For the text-containing cell, return its midpoint in (X, Y) coordinate format. 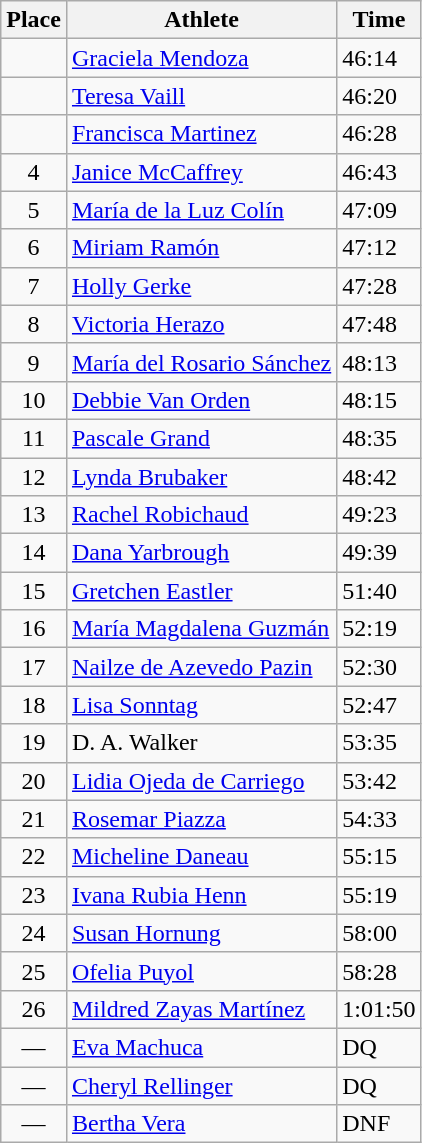
María de la Luz Colín (201, 210)
6 (34, 248)
46:43 (379, 172)
52:30 (379, 667)
48:42 (379, 477)
Janice McCaffrey (201, 172)
48:15 (379, 400)
16 (34, 629)
Holly Gerke (201, 286)
13 (34, 515)
46:28 (379, 134)
55:19 (379, 895)
23 (34, 895)
María del Rosario Sánchez (201, 362)
1:01:50 (379, 1009)
46:14 (379, 58)
22 (34, 857)
55:15 (379, 857)
48:35 (379, 438)
Lynda Brubaker (201, 477)
María Magdalena Guzmán (201, 629)
Gretchen Eastler (201, 591)
11 (34, 438)
4 (34, 172)
51:40 (379, 591)
52:47 (379, 705)
Teresa Vaill (201, 96)
7 (34, 286)
21 (34, 819)
Time (379, 20)
47:09 (379, 210)
58:00 (379, 933)
Debbie Van Orden (201, 400)
17 (34, 667)
15 (34, 591)
Pascale Grand (201, 438)
Athlete (201, 20)
52:19 (379, 629)
Rosemar Piazza (201, 819)
Micheline Daneau (201, 857)
46:20 (379, 96)
Rachel Robichaud (201, 515)
8 (34, 324)
20 (34, 781)
Ivana Rubia Henn (201, 895)
49:39 (379, 553)
12 (34, 477)
Dana Yarbrough (201, 553)
25 (34, 971)
Francisca Martinez (201, 134)
Cheryl Rellinger (201, 1085)
14 (34, 553)
Nailze de Azevedo Pazin (201, 667)
Place (34, 20)
53:35 (379, 743)
DNF (379, 1124)
24 (34, 933)
47:28 (379, 286)
47:12 (379, 248)
Susan Hornung (201, 933)
Ofelia Puyol (201, 971)
Bertha Vera (201, 1124)
9 (34, 362)
Lisa Sonntag (201, 705)
5 (34, 210)
47:48 (379, 324)
58:28 (379, 971)
26 (34, 1009)
49:23 (379, 515)
Miriam Ramón (201, 248)
Mildred Zayas Martínez (201, 1009)
Lidia Ojeda de Carriego (201, 781)
54:33 (379, 819)
D. A. Walker (201, 743)
Eva Machuca (201, 1047)
Victoria Herazo (201, 324)
19 (34, 743)
53:42 (379, 781)
10 (34, 400)
48:13 (379, 362)
18 (34, 705)
Graciela Mendoza (201, 58)
